Scan for the cell matching the given text and deliver its (X, Y) coordinate at center. 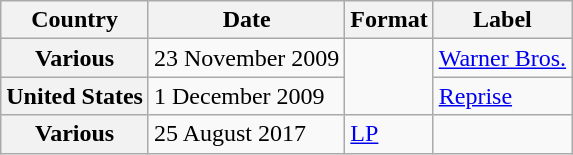
23 November 2009 (246, 58)
Date (246, 20)
Warner Bros. (502, 58)
Label (502, 20)
United States (75, 96)
1 December 2009 (246, 96)
LP (389, 134)
25 August 2017 (246, 134)
Reprise (502, 96)
Format (389, 20)
Country (75, 20)
